Determine the (X, Y) coordinate at the center of the cell enclosing the given text.  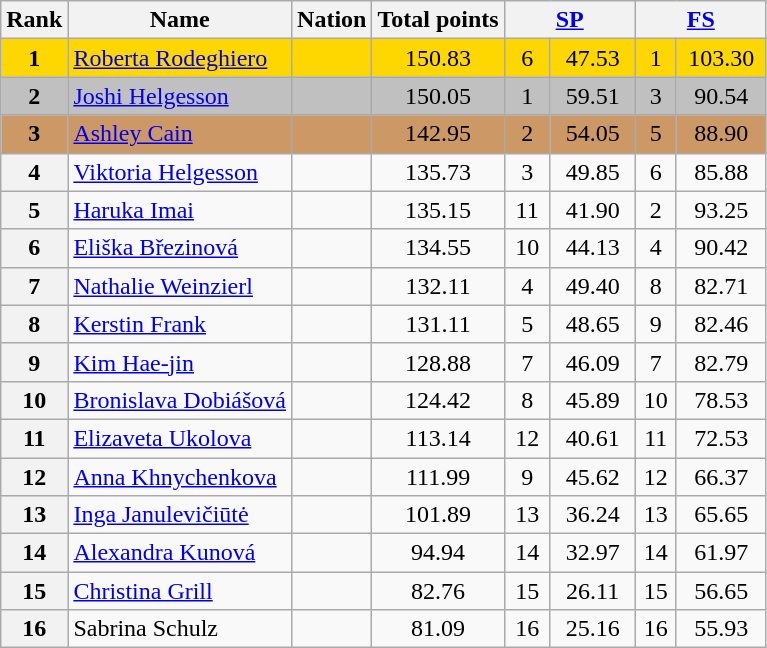
Viktoria Helgesson (180, 172)
25.16 (592, 629)
Christina Grill (180, 591)
85.88 (721, 172)
Nathalie Weinzierl (180, 286)
Haruka Imai (180, 210)
Nation (332, 20)
103.30 (721, 58)
SP (570, 20)
90.42 (721, 248)
128.88 (438, 362)
111.99 (438, 477)
124.42 (438, 400)
72.53 (721, 438)
45.89 (592, 400)
Kerstin Frank (180, 324)
56.65 (721, 591)
Roberta Rodeghiero (180, 58)
Name (180, 20)
Sabrina Schulz (180, 629)
Kim Hae-jin (180, 362)
Anna Khnychenkova (180, 477)
61.97 (721, 553)
40.61 (592, 438)
66.37 (721, 477)
49.40 (592, 286)
101.89 (438, 515)
150.83 (438, 58)
48.65 (592, 324)
90.54 (721, 96)
FS (700, 20)
82.79 (721, 362)
49.85 (592, 172)
Rank (34, 20)
134.55 (438, 248)
Inga Janulevičiūtė (180, 515)
45.62 (592, 477)
65.65 (721, 515)
41.90 (592, 210)
82.46 (721, 324)
Joshi Helgesson (180, 96)
26.11 (592, 591)
Ashley Cain (180, 134)
Elizaveta Ukolova (180, 438)
54.05 (592, 134)
Alexandra Kunová (180, 553)
44.13 (592, 248)
59.51 (592, 96)
135.15 (438, 210)
82.71 (721, 286)
135.73 (438, 172)
47.53 (592, 58)
55.93 (721, 629)
88.90 (721, 134)
113.14 (438, 438)
131.11 (438, 324)
150.05 (438, 96)
82.76 (438, 591)
Eliška Březinová (180, 248)
132.11 (438, 286)
36.24 (592, 515)
81.09 (438, 629)
78.53 (721, 400)
93.25 (721, 210)
142.95 (438, 134)
Total points (438, 20)
Bronislava Dobiášová (180, 400)
32.97 (592, 553)
46.09 (592, 362)
94.94 (438, 553)
